Detect which cell encompasses the target text, then output its (X, Y) center coordinate. 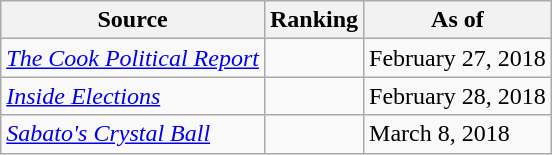
Source (133, 20)
February 28, 2018 (458, 96)
Ranking (314, 20)
The Cook Political Report (133, 58)
Inside Elections (133, 96)
Sabato's Crystal Ball (133, 134)
March 8, 2018 (458, 134)
As of (458, 20)
February 27, 2018 (458, 58)
